Output the [X, Y] coordinate of the center of the cell containing the given text.  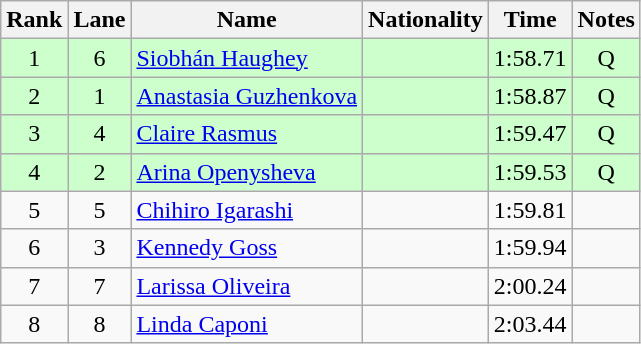
Notes [606, 20]
Chihiro Igarashi [247, 210]
Claire Rasmus [247, 134]
2:03.44 [530, 324]
1:58.71 [530, 58]
Anastasia Guzhenkova [247, 96]
Nationality [426, 20]
Rank [34, 20]
Larissa Oliveira [247, 286]
Time [530, 20]
1:58.87 [530, 96]
1:59.47 [530, 134]
Kennedy Goss [247, 248]
1:59.81 [530, 210]
2:00.24 [530, 286]
1:59.94 [530, 248]
Lane [100, 20]
1:59.53 [530, 172]
Linda Caponi [247, 324]
Siobhán Haughey [247, 58]
Arina Openysheva [247, 172]
Name [247, 20]
